Find where the given text appears and provide that cell's center as [x, y] coordinate. 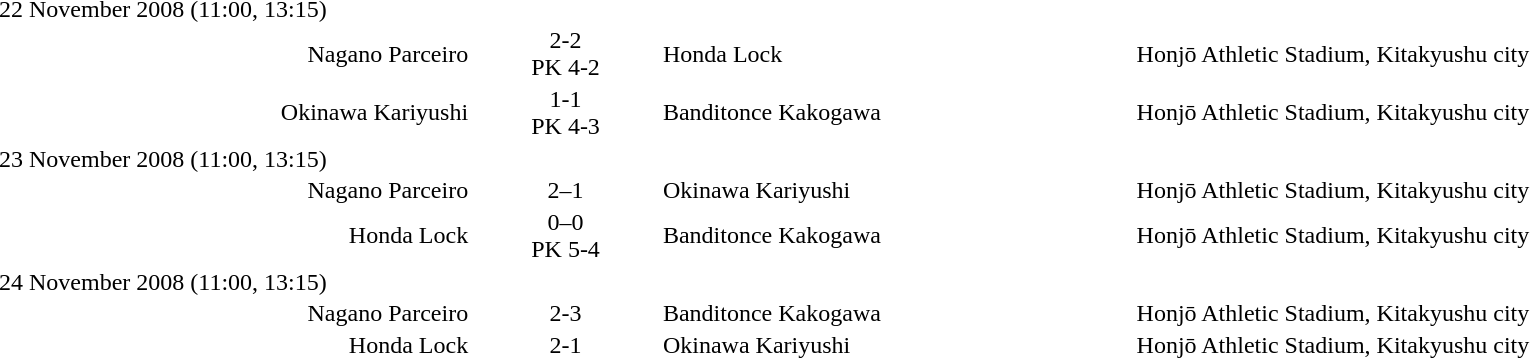
0–0PK 5-4 [566, 236]
1-1PK 4-3 [566, 112]
Honda Lock [897, 54]
2–1 [566, 191]
Okinawa Kariyushi [897, 191]
2-3 [566, 313]
2-2PK 4-2 [566, 54]
